Extract the [X, Y] coordinate from the center of the cell holding the provided text.  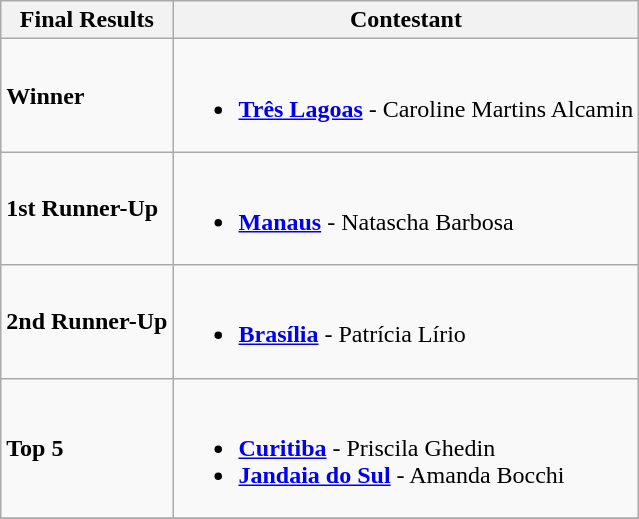
Contestant [406, 20]
Manaus - Natascha Barbosa [406, 208]
Brasília - Patrícia Lírio [406, 322]
Top 5 [87, 448]
Curitiba - Priscila Ghedin Jandaia do Sul - Amanda Bocchi [406, 448]
2nd Runner-Up [87, 322]
Três Lagoas - Caroline Martins Alcamin [406, 96]
Final Results [87, 20]
1st Runner-Up [87, 208]
Winner [87, 96]
